Extract the (X, Y) coordinate from the center of the cell holding the provided text.  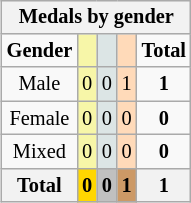
Gender (40, 51)
Mixed (40, 152)
Female (40, 118)
Medals by gender (96, 17)
Male (40, 84)
